Scan for the cell matching the given text and deliver its [X, Y] coordinate at center. 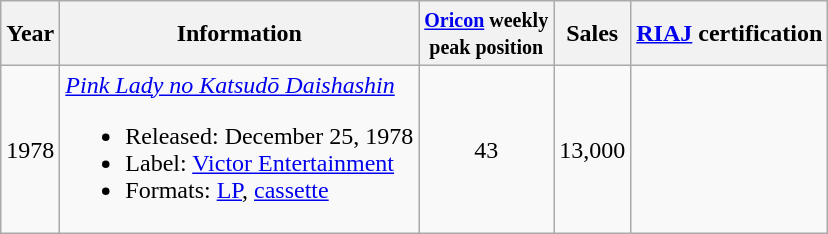
RIAJ certification [730, 34]
Sales [592, 34]
43 [486, 150]
13,000 [592, 150]
Pink Lady no Katsudō DaishashinReleased: December 25, 1978Label: Victor EntertainmentFormats: LP, cassette [240, 150]
Information [240, 34]
Year [30, 34]
1978 [30, 150]
Oricon weeklypeak position [486, 34]
